Locate the cell with the specified text and output its (x, y) center coordinate. 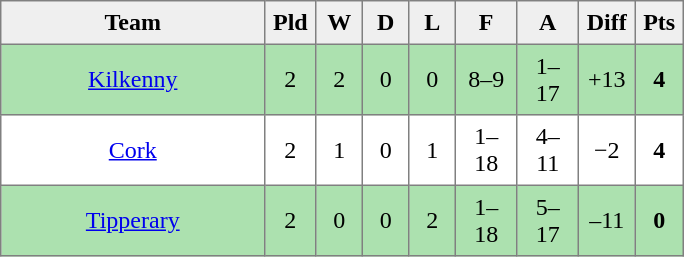
F (486, 23)
Kilkenny (133, 79)
Cork (133, 150)
−2 (606, 150)
A (548, 23)
4–11 (548, 150)
L (432, 23)
8–9 (486, 79)
Tipperary (133, 220)
Pts (659, 23)
D (385, 23)
W (339, 23)
–11 (606, 220)
Diff (606, 23)
Pld (290, 23)
1–17 (548, 79)
Team (133, 23)
5–17 (548, 220)
+13 (606, 79)
